For the text-containing cell, return its midpoint in (X, Y) coordinate format. 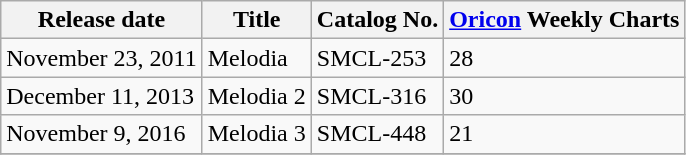
28 (564, 58)
November 23, 2011 (102, 58)
Title (256, 20)
November 9, 2016 (102, 134)
Melodia (256, 58)
Melodia 3 (256, 134)
21 (564, 134)
December 11, 2013 (102, 96)
SMCL-253 (377, 58)
SMCL-316 (377, 96)
Melodia 2 (256, 96)
Release date (102, 20)
SMCL-448 (377, 134)
Oricon Weekly Charts (564, 20)
Catalog No. (377, 20)
30 (564, 96)
